Pinpoint the cell where the given text exists, returning its (x, y) midpoint coordinate. 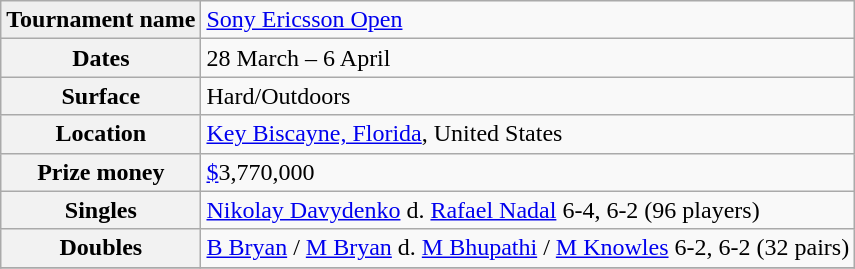
28 March – 6 April (528, 58)
Hard/Outdoors (528, 96)
Nikolay Davydenko d. Rafael Nadal 6-4, 6-2 (96 players) (528, 210)
Prize money (101, 172)
Sony Ericsson Open (528, 20)
Singles (101, 210)
Tournament name (101, 20)
$3,770,000 (528, 172)
Key Biscayne, Florida, United States (528, 134)
Doubles (101, 248)
Surface (101, 96)
Location (101, 134)
B Bryan / M Bryan d. M Bhupathi / M Knowles 6-2, 6-2 (32 pairs) (528, 248)
Dates (101, 58)
